Detect which cell encompasses the target text, then output its [X, Y] center coordinate. 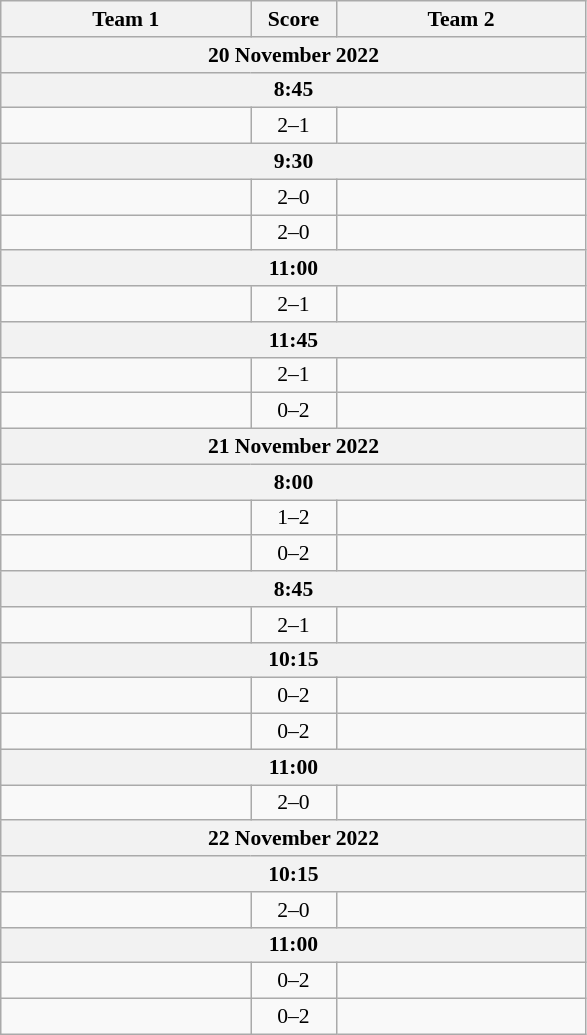
Team 1 [126, 19]
20 November 2022 [294, 55]
22 November 2022 [294, 839]
8:00 [294, 482]
Score [294, 19]
21 November 2022 [294, 447]
11:45 [294, 340]
1–2 [294, 518]
Team 2 [461, 19]
9:30 [294, 162]
